Return the [x, y] coordinate for the center point of the cell that contains the specified text.  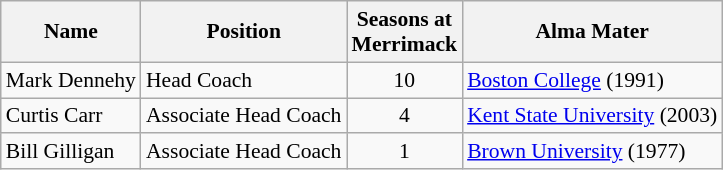
Bill Gilligan [71, 152]
Mark Dennehy [71, 80]
Head Coach [244, 80]
Curtis Carr [71, 116]
Brown University (1977) [592, 152]
1 [404, 152]
Seasons atMerrimack [404, 32]
4 [404, 116]
Kent State University (2003) [592, 116]
Position [244, 32]
Alma Mater [592, 32]
Boston College (1991) [592, 80]
10 [404, 80]
Name [71, 32]
